Capture the cell that displays the provided text and extract its (X, Y) central coordinate. 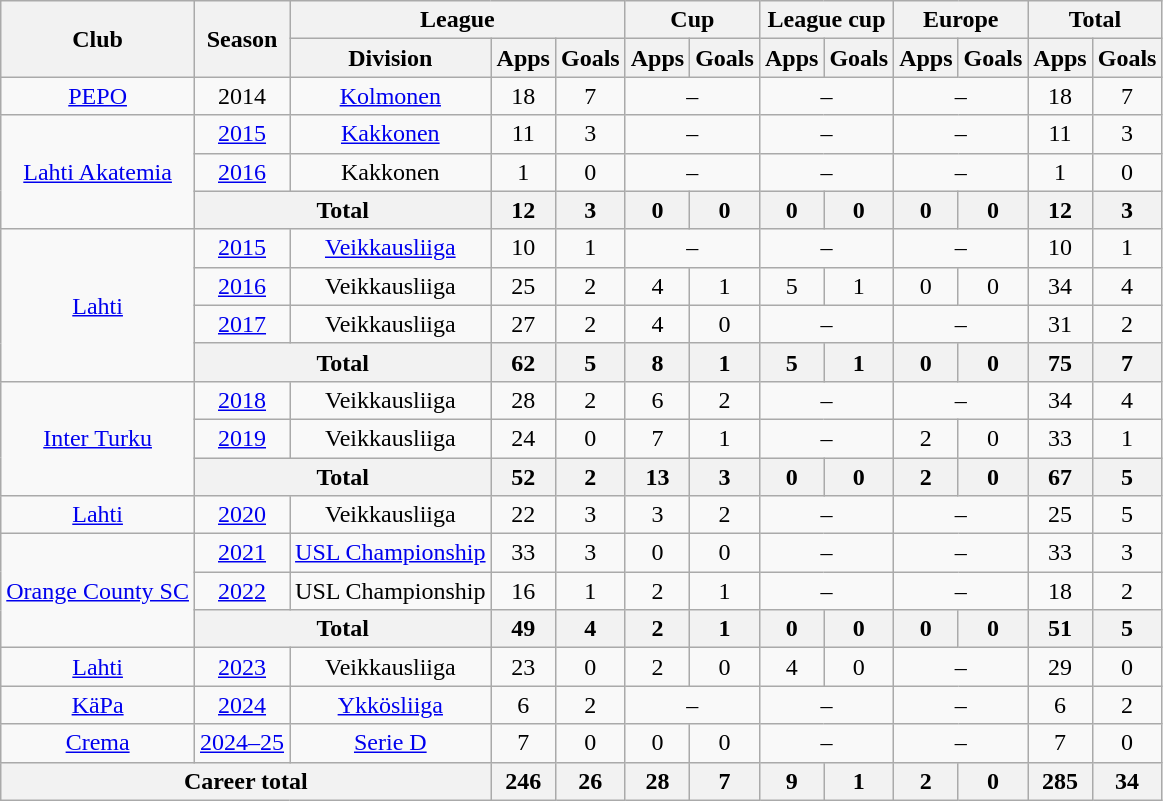
62 (523, 362)
26 (590, 781)
Cup (692, 20)
Division (391, 58)
13 (657, 477)
67 (1060, 477)
Season (242, 39)
Inter Turku (98, 438)
2024–25 (242, 743)
75 (1060, 362)
Crema (98, 743)
PEPO (98, 96)
League (458, 20)
2020 (242, 515)
Kolmonen (391, 96)
285 (1060, 781)
52 (523, 477)
2019 (242, 438)
31 (1060, 324)
2018 (242, 400)
27 (523, 324)
9 (791, 781)
2017 (242, 324)
League cup (826, 20)
8 (657, 362)
24 (523, 438)
2022 (242, 591)
2014 (242, 96)
22 (523, 515)
23 (523, 667)
Career total (246, 781)
Lahti Akatemia (98, 172)
2023 (242, 667)
Serie D (391, 743)
29 (1060, 667)
Orange County SC (98, 591)
Europe (961, 20)
2021 (242, 553)
51 (1060, 629)
KäPa (98, 705)
246 (523, 781)
2024 (242, 705)
Ykkösliiga (391, 705)
16 (523, 591)
Club (98, 39)
49 (523, 629)
